Provide the (X, Y) coordinate of the cell's center where the given text is located.  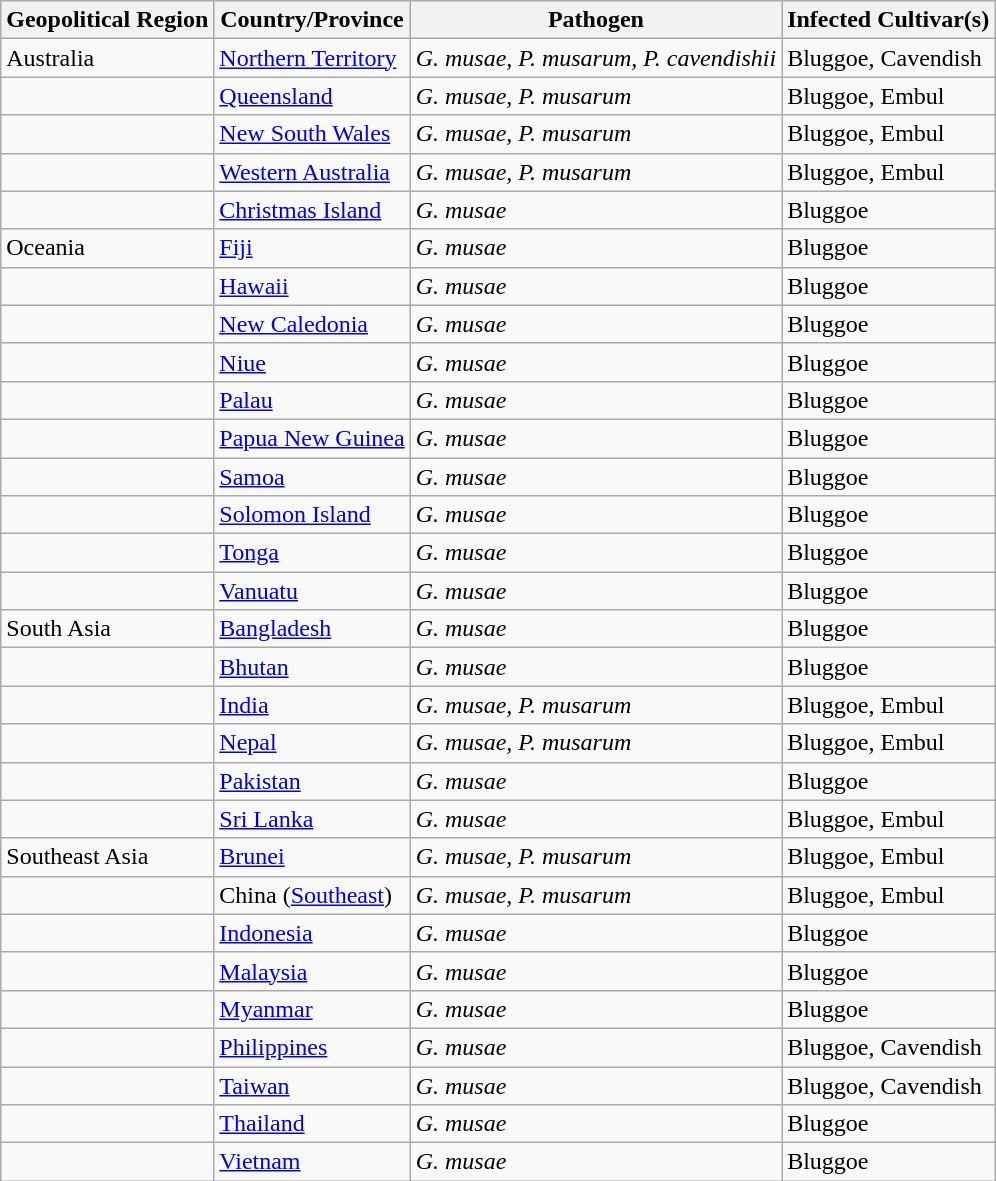
Indonesia (312, 933)
Hawaii (312, 286)
Australia (108, 58)
Infected Cultivar(s) (888, 20)
Myanmar (312, 1009)
Pakistan (312, 781)
Vanuatu (312, 591)
Bangladesh (312, 629)
Geopolitical Region (108, 20)
Pathogen (596, 20)
Palau (312, 400)
South Asia (108, 629)
Philippines (312, 1047)
Thailand (312, 1124)
Samoa (312, 477)
Sri Lanka (312, 819)
Nepal (312, 743)
Solomon Island (312, 515)
Vietnam (312, 1162)
G. musae, P. musarum, P. cavendishii (596, 58)
Fiji (312, 248)
Niue (312, 362)
India (312, 705)
Tonga (312, 553)
Country/Province (312, 20)
Oceania (108, 248)
Papua New Guinea (312, 438)
New Caledonia (312, 324)
Brunei (312, 857)
Bhutan (312, 667)
China (Southeast) (312, 895)
Malaysia (312, 971)
Northern Territory (312, 58)
Taiwan (312, 1085)
Southeast Asia (108, 857)
Christmas Island (312, 210)
Western Australia (312, 172)
New South Wales (312, 134)
Queensland (312, 96)
